Search for the cell housing the specified text and yield its [x, y] center coordinate. 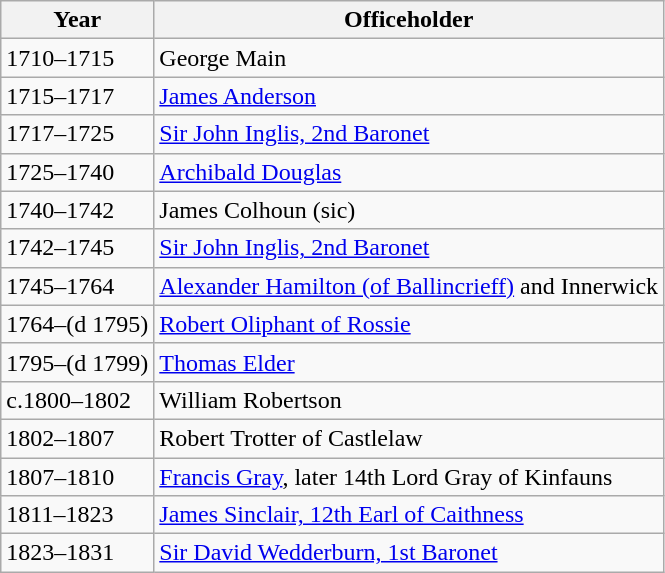
Year [78, 20]
James Anderson [409, 96]
1811–1823 [78, 515]
c.1800–1802 [78, 400]
James Colhoun (sic) [409, 210]
James Sinclair, 12th Earl of Caithness [409, 515]
George Main [409, 58]
Archibald Douglas [409, 172]
Francis Gray, later 14th Lord Gray of Kinfauns [409, 477]
Thomas Elder [409, 362]
1710–1715 [78, 58]
1725–1740 [78, 172]
1717–1725 [78, 134]
Robert Oliphant of Rossie [409, 324]
Officeholder [409, 20]
1802–1807 [78, 438]
1795–(d 1799) [78, 362]
1742–1745 [78, 248]
William Robertson [409, 400]
Sir David Wedderburn, 1st Baronet [409, 553]
1740–1742 [78, 210]
Alexander Hamilton (of Ballincrieff) and Innerwick [409, 286]
1745–1764 [78, 286]
1823–1831 [78, 553]
1807–1810 [78, 477]
1764–(d 1795) [78, 324]
Robert Trotter of Castlelaw [409, 438]
1715–1717 [78, 96]
